Output the (X, Y) coordinate of the center of the cell containing the given text.  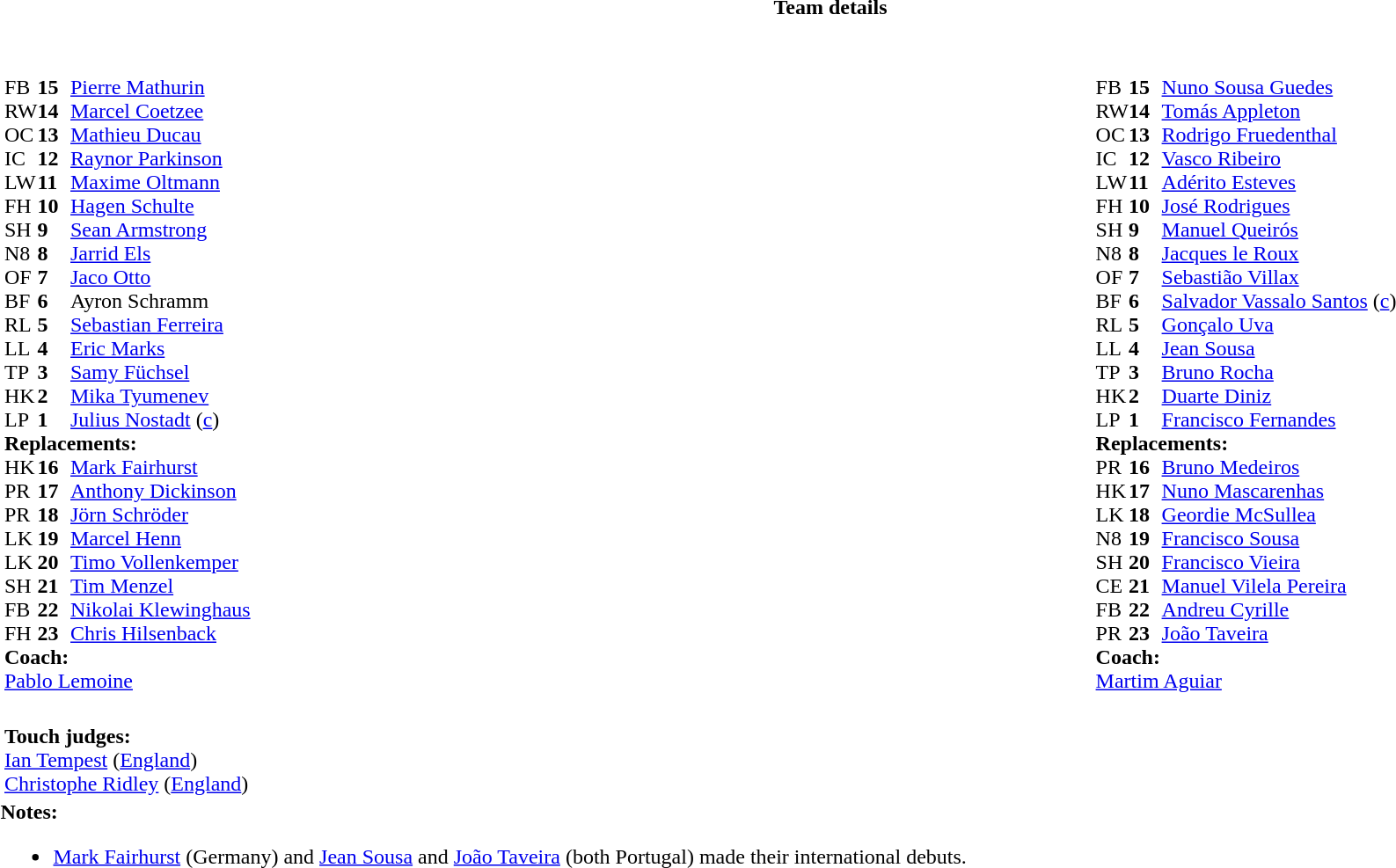
Tim Menzel (160, 586)
Jaco Otto (160, 278)
Raynor Parkinson (160, 158)
Chris Hilsenback (160, 633)
Anthony Dickinson (160, 491)
Mathieu Ducau (160, 135)
Marcel Henn (160, 538)
Maxime Oltmann (160, 183)
Mika Tyumenev (160, 396)
Mark Fairhurst (160, 468)
Coach: (128, 658)
Ayron Schramm (160, 301)
Jarrid Els (160, 253)
Pierre Mathurin (160, 88)
Replacements: (128, 443)
Samy Füchsel (160, 373)
Hagen Schulte (160, 206)
Julius Nostadt (c) (160, 420)
Nikolai Klewinghaus (160, 610)
Jörn Schröder (160, 515)
Marcel Coetzee (160, 111)
Sebastian Ferreira (160, 325)
Sean Armstrong (160, 230)
Pablo Lemoine (128, 681)
Eric Marks (160, 348)
Timo Vollenkemper (160, 563)
CE (1113, 586)
